Pinpoint the cell where the given text exists, returning its [X, Y] midpoint coordinate. 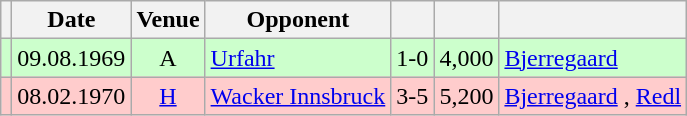
Date [72, 20]
4,000 [466, 58]
A [168, 58]
3-5 [412, 96]
H [168, 96]
5,200 [466, 96]
09.08.1969 [72, 58]
Wacker Innsbruck [298, 96]
Bjerregaard , Redl [593, 96]
08.02.1970 [72, 96]
1-0 [412, 58]
Urfahr [298, 58]
Opponent [298, 20]
Venue [168, 20]
Bjerregaard [593, 58]
